Detect which cell encompasses the target text, then output its (X, Y) center coordinate. 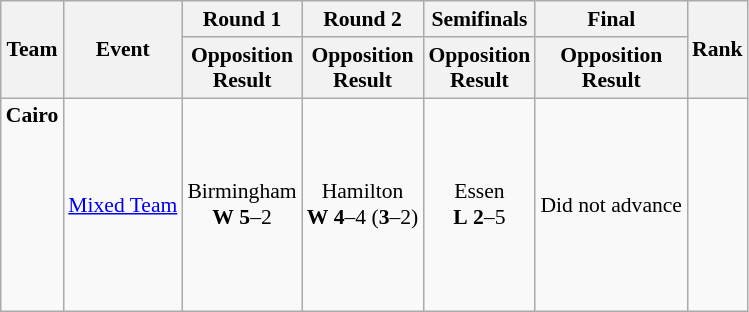
Round 2 (363, 19)
Event (122, 50)
Team (32, 50)
Rank (718, 50)
Hamilton W 4–4 (3–2) (363, 205)
Cairo (32, 205)
Final (611, 19)
Birmingham W 5–2 (242, 205)
Round 1 (242, 19)
Essen L 2–5 (479, 205)
Did not advance (611, 205)
Semifinals (479, 19)
Mixed Team (122, 205)
